Identify which cell holds the provided text, then report its (x, y) central coordinate. 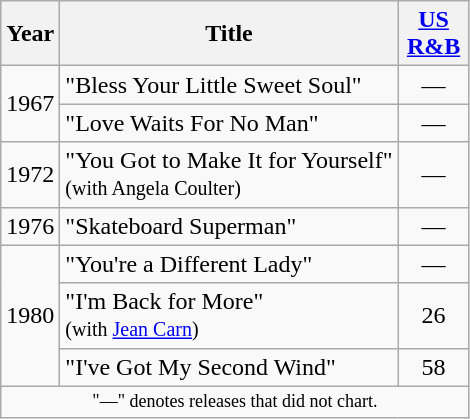
Year (30, 34)
"Bless Your Little Sweet Soul" (229, 85)
58 (434, 367)
1972 (30, 174)
Title (229, 34)
26 (434, 316)
"You Got to Make It for Yourself"(with Angela Coulter) (229, 174)
"Skateboard Superman" (229, 226)
1980 (30, 316)
"—" denotes releases that did not chart. (235, 402)
US R&B (434, 34)
"Love Waits For No Man" (229, 123)
"I've Got My Second Wind" (229, 367)
"I'm Back for More"(with Jean Carn) (229, 316)
1967 (30, 104)
"You're a Different Lady" (229, 264)
1976 (30, 226)
